Extract the [x, y] coordinate from the center of the cell holding the provided text.  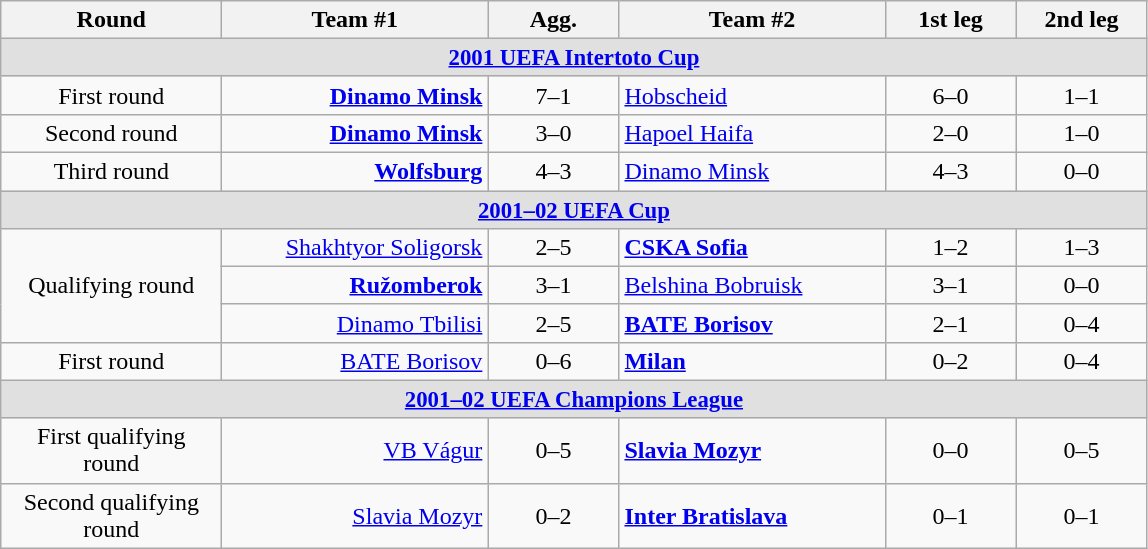
Belshina Bobruisk [752, 285]
1–2 [950, 247]
Hobscheid [752, 95]
2–0 [950, 133]
CSKA Sofia [752, 247]
2001–02 UEFA Cup [574, 210]
Hapoel Haifa [752, 133]
1–1 [1082, 95]
Qualifying round [112, 285]
Round [112, 20]
First qualifying round [112, 450]
2001–02 UEFA Champions League [574, 399]
Shakhtyor Soligorsk [355, 247]
2001 UEFA Intertoto Cup [574, 58]
0–6 [554, 361]
Second round [112, 133]
3–0 [554, 133]
Inter Bratislava [752, 516]
Agg. [554, 20]
Wolfsburg [355, 172]
1–0 [1082, 133]
2–1 [950, 323]
Team #1 [355, 20]
7–1 [554, 95]
Ružomberok [355, 285]
Team #2 [752, 20]
1–3 [1082, 247]
2nd leg [1082, 20]
6–0 [950, 95]
Dinamo Tbilisi [355, 323]
Second qualifying round [112, 516]
Third round [112, 172]
Milan [752, 361]
1st leg [950, 20]
VB Vágur [355, 450]
